Locate the cell with the specified text and output its [x, y] center coordinate. 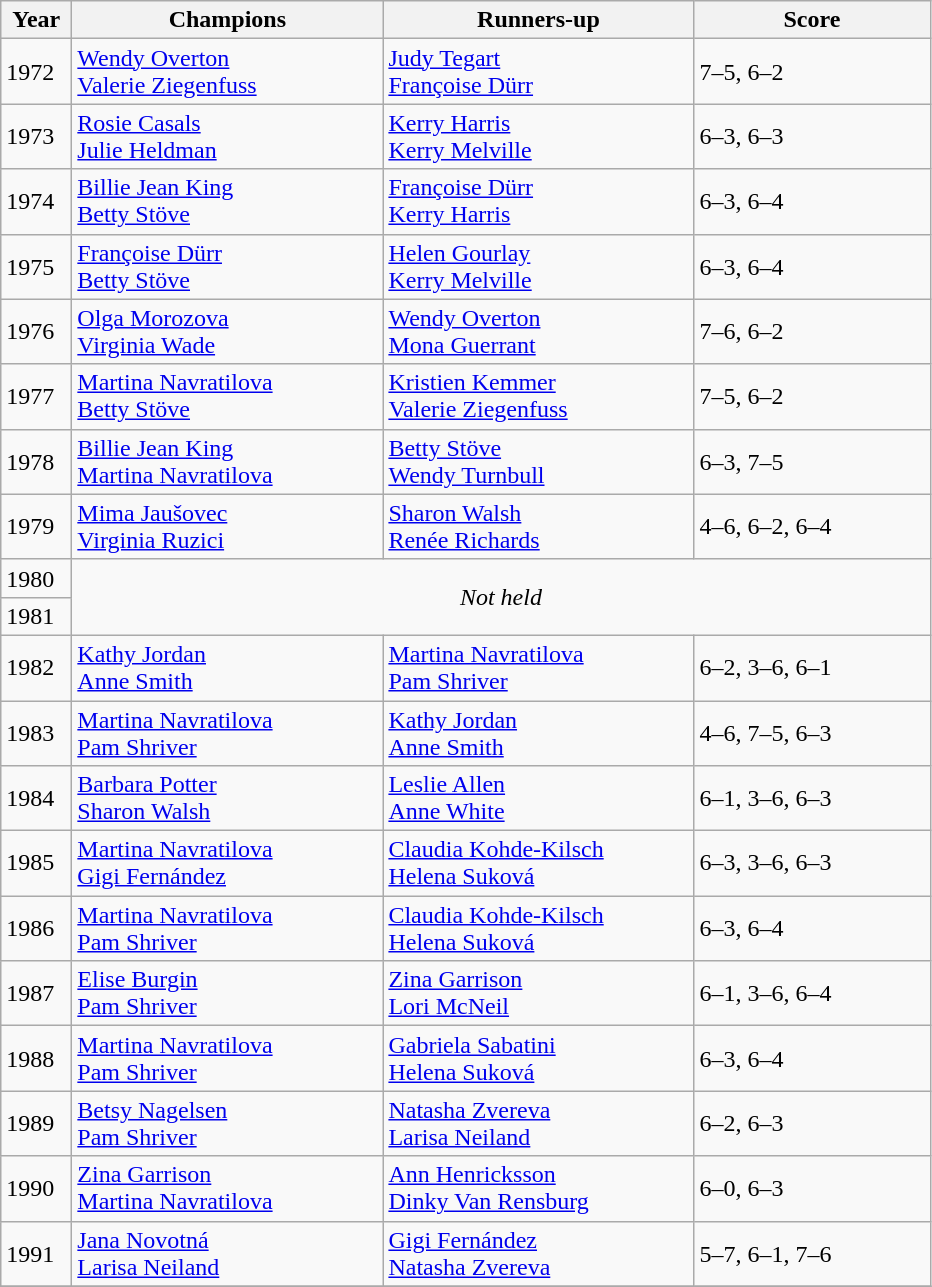
Françoise Dürr Kerry Harris [538, 202]
Elise Burgin Pam Shriver [228, 994]
Barbara Potter Sharon Walsh [228, 798]
4–6, 6–2, 6–4 [812, 526]
5–7, 6–1, 7–6 [812, 1254]
1975 [36, 266]
Martina Navratilova Betty Stöve [228, 396]
1990 [36, 1188]
Helen Gourlay Kerry Melville [538, 266]
Gigi Fernández Natasha Zvereva [538, 1254]
6–2, 6–3 [812, 1124]
Wendy Overton Valerie Ziegenfuss [228, 72]
1979 [36, 526]
1984 [36, 798]
Zina Garrison Lori McNeil [538, 994]
1974 [36, 202]
Billie Jean King Martina Navratilova [228, 462]
Not held [501, 597]
Françoise Dürr Betty Stöve [228, 266]
1985 [36, 864]
Billie Jean King Betty Stöve [228, 202]
1987 [36, 994]
Olga Morozova Virginia Wade [228, 332]
Martina Navratilova Gigi Fernández [228, 864]
Score [812, 20]
6–3, 7–5 [812, 462]
Judy Tegart Françoise Dürr [538, 72]
1973 [36, 136]
1989 [36, 1124]
Mima Jaušovec Virginia Ruzici [228, 526]
Kerry Harris Kerry Melville [538, 136]
Zina Garrison Martina Navratilova [228, 1188]
1978 [36, 462]
1986 [36, 928]
1980 [36, 578]
Betsy Nagelsen Pam Shriver [228, 1124]
1982 [36, 668]
6–0, 6–3 [812, 1188]
Rosie Casals Julie Heldman [228, 136]
Betty Stöve Wendy Turnbull [538, 462]
Kristien Kemmer Valerie Ziegenfuss [538, 396]
7–6, 6–2 [812, 332]
Gabriela Sabatini Helena Suková [538, 1058]
1977 [36, 396]
6–1, 3–6, 6–4 [812, 994]
Natasha Zvereva Larisa Neiland [538, 1124]
6–1, 3–6, 6–3 [812, 798]
Sharon Walsh Renée Richards [538, 526]
Ann Henricksson Dinky Van Rensburg [538, 1188]
Year [36, 20]
6–2, 3–6, 6–1 [812, 668]
Leslie Allen Anne White [538, 798]
4–6, 7–5, 6–3 [812, 732]
6–3, 6–3 [812, 136]
Jana Novotná Larisa Neiland [228, 1254]
1991 [36, 1254]
Champions [228, 20]
Runners-up [538, 20]
Wendy Overton Mona Guerrant [538, 332]
1983 [36, 732]
1976 [36, 332]
1988 [36, 1058]
1972 [36, 72]
1981 [36, 616]
6–3, 3–6, 6–3 [812, 864]
